Determine the [X, Y] coordinate at the center of the cell enclosing the given text.  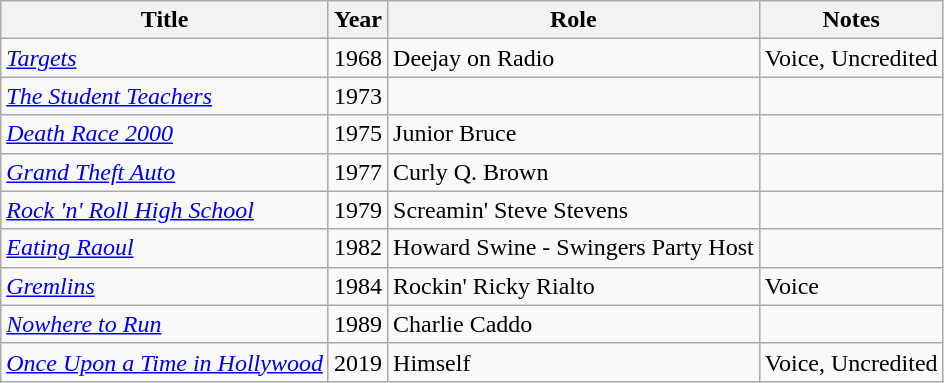
Deejay on Radio [574, 58]
Junior Bruce [574, 134]
Year [358, 20]
1975 [358, 134]
1982 [358, 248]
Once Upon a Time in Hollywood [165, 362]
Rockin' Ricky Rialto [574, 286]
1984 [358, 286]
Voice [851, 286]
Eating Raoul [165, 248]
Role [574, 20]
2019 [358, 362]
Charlie Caddo [574, 324]
Notes [851, 20]
1968 [358, 58]
Grand Theft Auto [165, 172]
1989 [358, 324]
Curly Q. Brown [574, 172]
Death Race 2000 [165, 134]
Himself [574, 362]
Targets [165, 58]
1977 [358, 172]
Title [165, 20]
The Student Teachers [165, 96]
Howard Swine - Swingers Party Host [574, 248]
Gremlins [165, 286]
1973 [358, 96]
Rock 'n' Roll High School [165, 210]
1979 [358, 210]
Nowhere to Run [165, 324]
Screamin' Steve Stevens [574, 210]
